Output the (X, Y) coordinate of the center of the cell containing the given text.  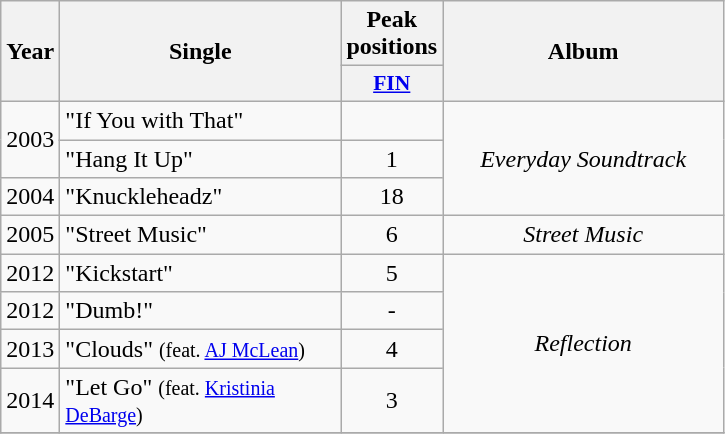
"Kickstart" (200, 273)
5 (392, 273)
FIN (392, 84)
"Street Music" (200, 235)
Single (200, 52)
"Clouds" (feat. AJ McLean) (200, 349)
1 (392, 159)
- (392, 311)
3 (392, 400)
Album (584, 52)
Street Music (584, 235)
Reflection (584, 344)
6 (392, 235)
"Knuckleheadz" (200, 197)
4 (392, 349)
2013 (30, 349)
Everyday Soundtrack (584, 158)
"Let Go" (feat. Kristinia DeBarge) (200, 400)
"Dumb!" (200, 311)
18 (392, 197)
2005 (30, 235)
2004 (30, 197)
2014 (30, 400)
"If You with That" (200, 120)
"Hang It Up" (200, 159)
2003 (30, 139)
Year (30, 52)
Peak positions (392, 34)
